Provide the [X, Y] coordinate of the cell's center where the given text is located.  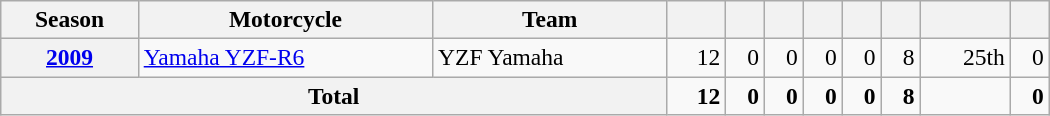
Yamaha YZF-R6 [285, 57]
25th [965, 57]
YZF Yamaha [550, 57]
2009 [70, 57]
Season [70, 19]
Team [550, 19]
Motorcycle [285, 19]
Total [334, 95]
